Determine the (X, Y) coordinate at the center of the cell enclosing the given text.  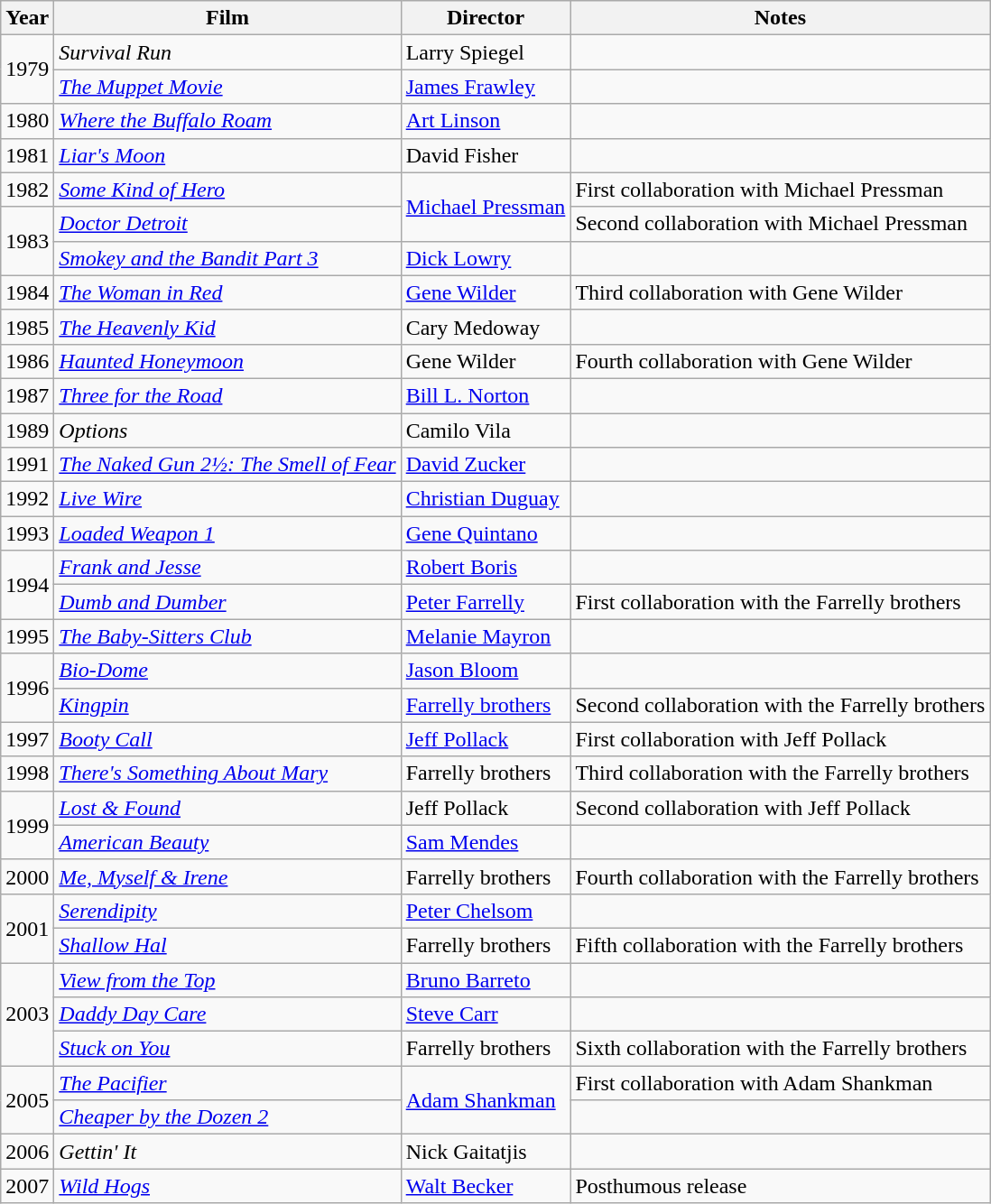
1998 (27, 773)
Sixth collaboration with the Farrelly brothers (780, 1049)
2005 (27, 1100)
1991 (27, 465)
Jason Bloom (486, 671)
Bruno Barreto (486, 979)
Third collaboration with Gene Wilder (780, 292)
Survival Run (227, 52)
The Baby-Sitters Club (227, 636)
1992 (27, 499)
Nick Gaitatjis (486, 1152)
Wild Hogs (227, 1186)
Where the Buffalo Roam (227, 121)
Serendipity (227, 911)
Dumb and Dumber (227, 602)
1982 (27, 190)
Fifth collaboration with the Farrelly brothers (780, 945)
There's Something About Mary (227, 773)
First collaboration with the Farrelly brothers (780, 602)
Camilo Vila (486, 431)
First collaboration with Michael Pressman (780, 190)
Daddy Day Care (227, 1014)
View from the Top (227, 979)
Fourth collaboration with the Farrelly brothers (780, 876)
2003 (27, 1014)
Gene Quintano (486, 533)
1989 (27, 431)
Peter Farrelly (486, 602)
Third collaboration with the Farrelly brothers (780, 773)
1985 (27, 327)
1995 (27, 636)
1981 (27, 155)
The Muppet Movie (227, 87)
1993 (27, 533)
Christian Duguay (486, 499)
Some Kind of Hero (227, 190)
The Naked Gun 2½: The Smell of Fear (227, 465)
David Fisher (486, 155)
1979 (27, 69)
First collaboration with Adam Shankman (780, 1083)
Three for the Road (227, 395)
2000 (27, 876)
Live Wire (227, 499)
Booty Call (227, 739)
Second collaboration with Michael Pressman (780, 224)
Bio-Dome (227, 671)
David Zucker (486, 465)
Cary Medoway (486, 327)
1994 (27, 585)
Posthumous release (780, 1186)
Liar's Moon (227, 155)
1999 (27, 825)
Shallow Hal (227, 945)
Stuck on You (227, 1049)
1983 (27, 241)
James Frawley (486, 87)
1984 (27, 292)
2007 (27, 1186)
Melanie Mayron (486, 636)
Art Linson (486, 121)
Smokey and the Bandit Part 3 (227, 258)
1996 (27, 688)
Walt Becker (486, 1186)
Film (227, 18)
Kingpin (227, 705)
Adam Shankman (486, 1100)
Year (27, 18)
Cheaper by the Dozen 2 (227, 1117)
Notes (780, 18)
Me, Myself & Irene (227, 876)
Gettin' It (227, 1152)
The Heavenly Kid (227, 327)
1980 (27, 121)
Steve Carr (486, 1014)
Fourth collaboration with Gene Wilder (780, 361)
Robert Boris (486, 568)
Sam Mendes (486, 842)
1987 (27, 395)
Michael Pressman (486, 207)
Peter Chelsom (486, 911)
Frank and Jesse (227, 568)
Options (227, 431)
1997 (27, 739)
Lost & Found (227, 808)
Larry Spiegel (486, 52)
Director (486, 18)
Second collaboration with the Farrelly brothers (780, 705)
1986 (27, 361)
The Pacifier (227, 1083)
Haunted Honeymoon (227, 361)
First collaboration with Jeff Pollack (780, 739)
Loaded Weapon 1 (227, 533)
Doctor Detroit (227, 224)
The Woman in Red (227, 292)
2001 (27, 928)
American Beauty (227, 842)
Dick Lowry (486, 258)
2006 (27, 1152)
Second collaboration with Jeff Pollack (780, 808)
Bill L. Norton (486, 395)
